Extract the [x, y] coordinate from the center of the cell holding the provided text.  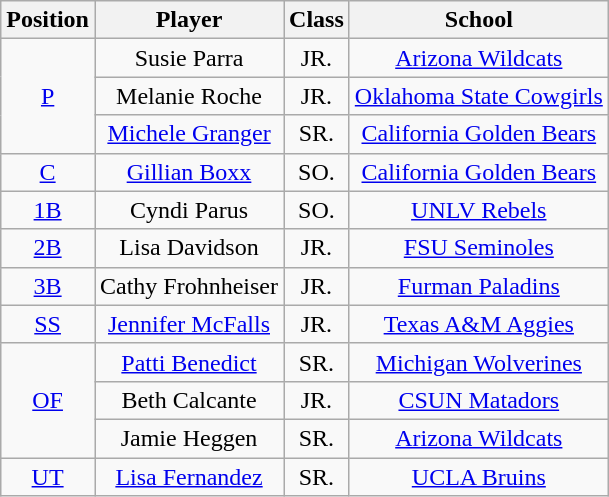
P [48, 96]
UNLV Rebels [478, 210]
Class [317, 20]
Oklahoma State Cowgirls [478, 96]
Jennifer McFalls [188, 324]
Player [188, 20]
Gillian Boxx [188, 172]
Jamie Heggen [188, 438]
Lisa Davidson [188, 248]
Beth Calcante [188, 400]
UT [48, 477]
3B [48, 286]
Furman Paladins [478, 286]
1B [48, 210]
2B [48, 248]
Patti Benedict [188, 362]
Susie Parra [188, 58]
School [478, 20]
Michele Granger [188, 134]
Cyndi Parus [188, 210]
OF [48, 400]
Texas A&M Aggies [478, 324]
FSU Seminoles [478, 248]
Cathy Frohnheiser [188, 286]
UCLA Bruins [478, 477]
Lisa Fernandez [188, 477]
CSUN Matadors [478, 400]
Melanie Roche [188, 96]
Michigan Wolverines [478, 362]
C [48, 172]
Position [48, 20]
SS [48, 324]
